Extract the (x, y) coordinate from the center of the cell holding the provided text.  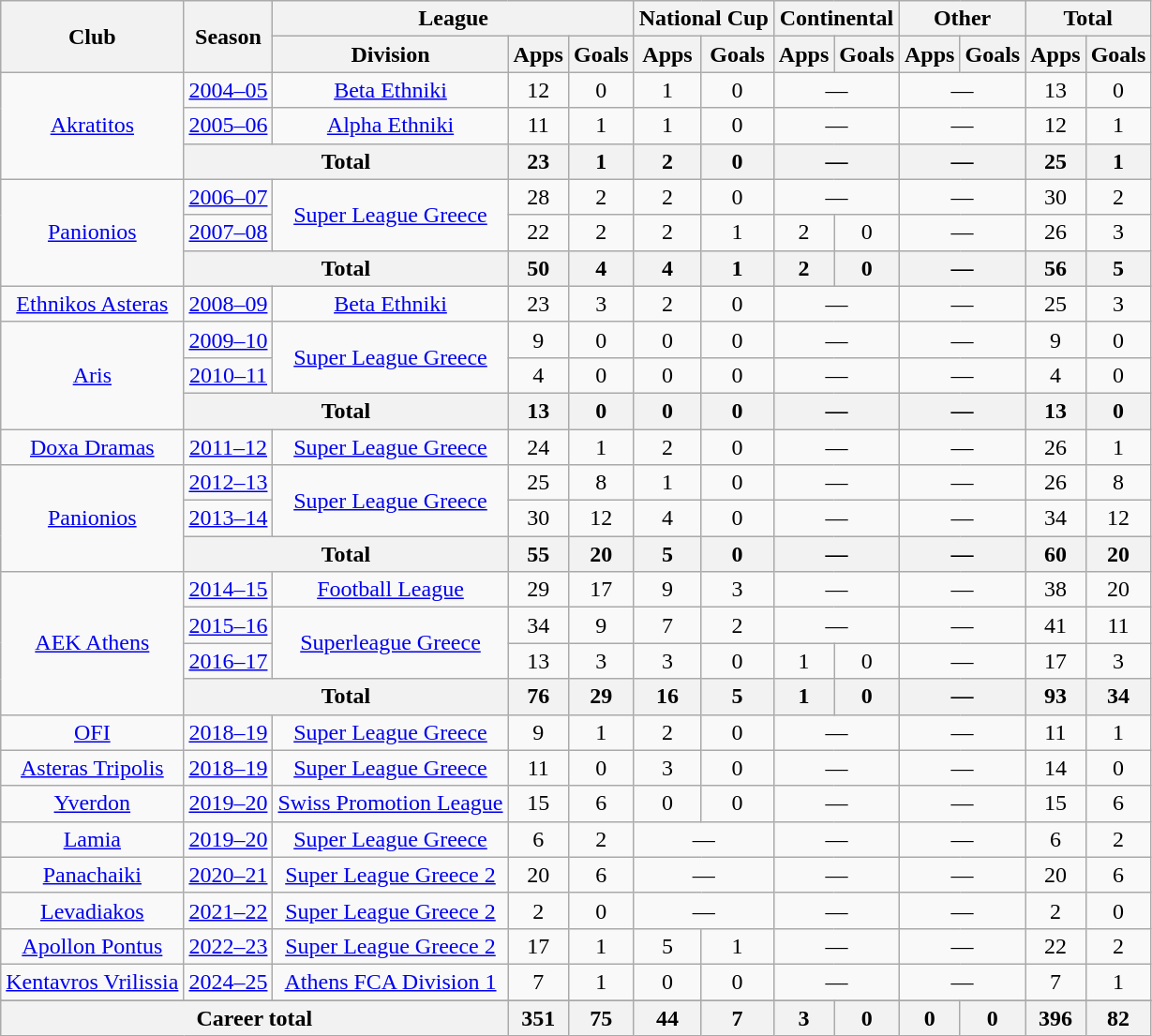
2010–11 (229, 375)
Kentavros Vrilissia (92, 982)
2016–17 (229, 661)
Season (229, 37)
2009–10 (229, 339)
2004–05 (229, 90)
2021–22 (229, 910)
Superleague Greece (390, 643)
Career total (255, 1017)
44 (667, 1017)
League (454, 19)
Alpha Ethniki (390, 126)
2014–15 (229, 590)
2013–14 (229, 518)
Levadiakos (92, 910)
2020–21 (229, 875)
14 (1055, 768)
2015–16 (229, 625)
2012–13 (229, 483)
Panachaiki (92, 875)
Football League (390, 590)
2022–23 (229, 946)
Akratitos (92, 126)
2011–12 (229, 447)
24 (538, 447)
AEK Athens (92, 643)
82 (1118, 1017)
Other (963, 19)
Asteras Tripolis (92, 768)
OFI (92, 732)
Swiss Promotion League (390, 803)
60 (1055, 554)
351 (538, 1017)
396 (1055, 1017)
16 (667, 697)
75 (601, 1017)
28 (538, 197)
50 (538, 268)
Club (92, 37)
Ethnikos Asteras (92, 304)
Apollon Pontus (92, 946)
55 (538, 554)
38 (1055, 590)
41 (1055, 625)
56 (1055, 268)
Aris (92, 375)
2007–08 (229, 233)
Lamia (92, 839)
Yverdon (92, 803)
2005–06 (229, 126)
National Cup (703, 19)
93 (1055, 697)
Athens FCA Division 1 (390, 982)
2006–07 (229, 197)
Continental (836, 19)
2008–09 (229, 304)
Division (390, 54)
Doxa Dramas (92, 447)
76 (538, 697)
2024–25 (229, 982)
